Detect which cell encompasses the target text, then output its (x, y) center coordinate. 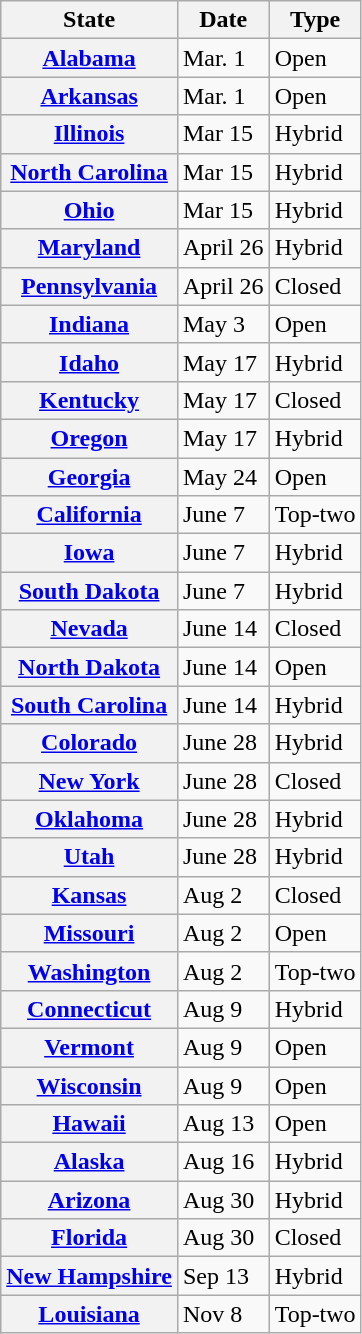
May 24 (223, 477)
Florida (90, 1238)
Nov 8 (223, 1314)
Vermont (90, 1047)
Illinois (90, 134)
Sep 13 (223, 1276)
New York (90, 781)
Pennsylvania (90, 286)
Hawaii (90, 1124)
Oregon (90, 438)
Date (223, 20)
Idaho (90, 362)
Missouri (90, 933)
Wisconsin (90, 1085)
North Carolina (90, 172)
South Dakota (90, 591)
Nevada (90, 629)
Aug 16 (223, 1162)
Aug 13 (223, 1124)
Utah (90, 857)
Colorado (90, 743)
Louisiana (90, 1314)
Oklahoma (90, 819)
May 3 (223, 324)
California (90, 515)
State (90, 20)
Arizona (90, 1200)
Indiana (90, 324)
South Carolina (90, 705)
Arkansas (90, 96)
Alabama (90, 58)
Alaska (90, 1162)
Maryland (90, 248)
North Dakota (90, 667)
Iowa (90, 553)
Ohio (90, 210)
Type (315, 20)
Connecticut (90, 1009)
Washington (90, 971)
Kentucky (90, 400)
Georgia (90, 477)
Kansas (90, 895)
New Hampshire (90, 1276)
